Pinpoint the cell where the given text exists, returning its [x, y] midpoint coordinate. 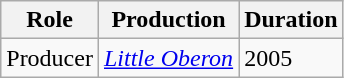
Little Oberon [168, 58]
2005 [291, 58]
Role [50, 20]
Producer [50, 58]
Duration [291, 20]
Production [168, 20]
